Determine the [X, Y] coordinate at the center of the cell enclosing the given text.  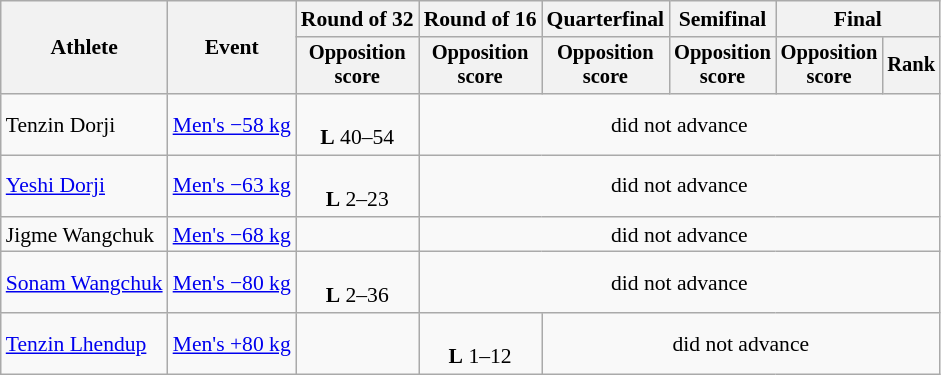
Tenzin Lhendup [84, 344]
Sonam Wangchuk [84, 282]
Men's −80 kg [232, 282]
Round of 32 [358, 19]
Semifinal [722, 19]
L 40–54 [358, 124]
Yeshi Dorji [84, 186]
Athlete [84, 48]
Quarterfinal [606, 19]
Final [858, 19]
L 2–36 [358, 282]
Men's −68 kg [232, 235]
Men's −58 kg [232, 124]
Rank [911, 66]
L 2–23 [358, 186]
Tenzin Dorji [84, 124]
Men's −63 kg [232, 186]
L 1–12 [480, 344]
Round of 16 [480, 19]
Event [232, 48]
Jigme Wangchuk [84, 235]
Men's +80 kg [232, 344]
